Return the [x, y] coordinate for the center point of the cell that contains the specified text.  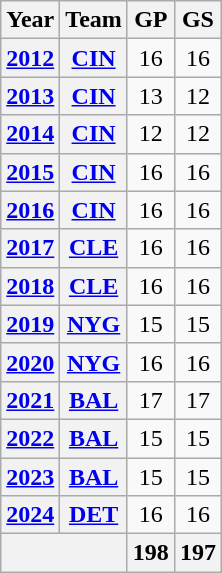
Team [94, 20]
2022 [30, 438]
2015 [30, 172]
198 [150, 553]
2014 [30, 134]
2018 [30, 286]
GP [150, 20]
2024 [30, 515]
Year [30, 20]
13 [150, 96]
2020 [30, 362]
2017 [30, 248]
2019 [30, 324]
GS [198, 20]
2016 [30, 210]
2021 [30, 400]
197 [198, 553]
2023 [30, 477]
DET [94, 515]
2013 [30, 96]
2012 [30, 58]
